Find where the given text appears and provide that cell's center as [x, y] coordinate. 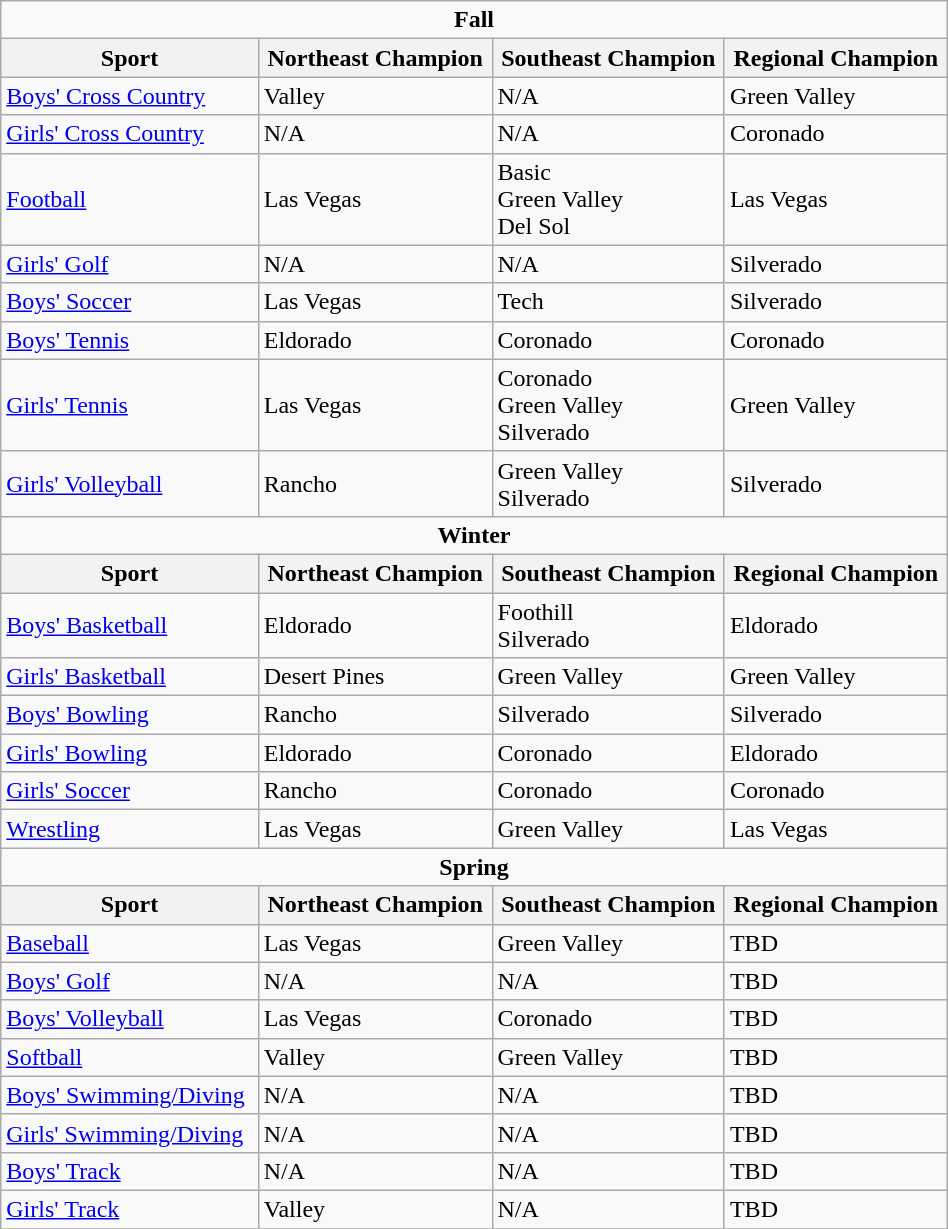
BasicGreen ValleyDel Sol [608, 199]
Girls' Golf [130, 264]
Softball [130, 1057]
Football [130, 199]
Spring [474, 867]
Girls' Track [130, 1209]
Boys' Golf [130, 981]
FoothillSilverado [608, 624]
Girls' Basketball [130, 677]
Boys' Cross Country [130, 96]
Baseball [130, 943]
Girls' Tennis [130, 405]
Desert Pines [375, 677]
Boys' Volleyball [130, 1019]
Girls' Cross Country [130, 134]
CoronadoGreen ValleySilverado [608, 405]
Boys' Soccer [130, 302]
Tech [608, 302]
Boys' Tennis [130, 340]
Boys' Swimming/Diving [130, 1095]
Boys' Track [130, 1171]
Girls' Soccer [130, 791]
Green ValleySilverado [608, 484]
Girls' Bowling [130, 753]
Boys' Basketball [130, 624]
Winter [474, 535]
Girls' Volleyball [130, 484]
Wrestling [130, 829]
Boys' Bowling [130, 715]
Girls' Swimming/Diving [130, 1133]
Fall [474, 20]
